Return the (X, Y) coordinate for the center point of the cell that contains the specified text.  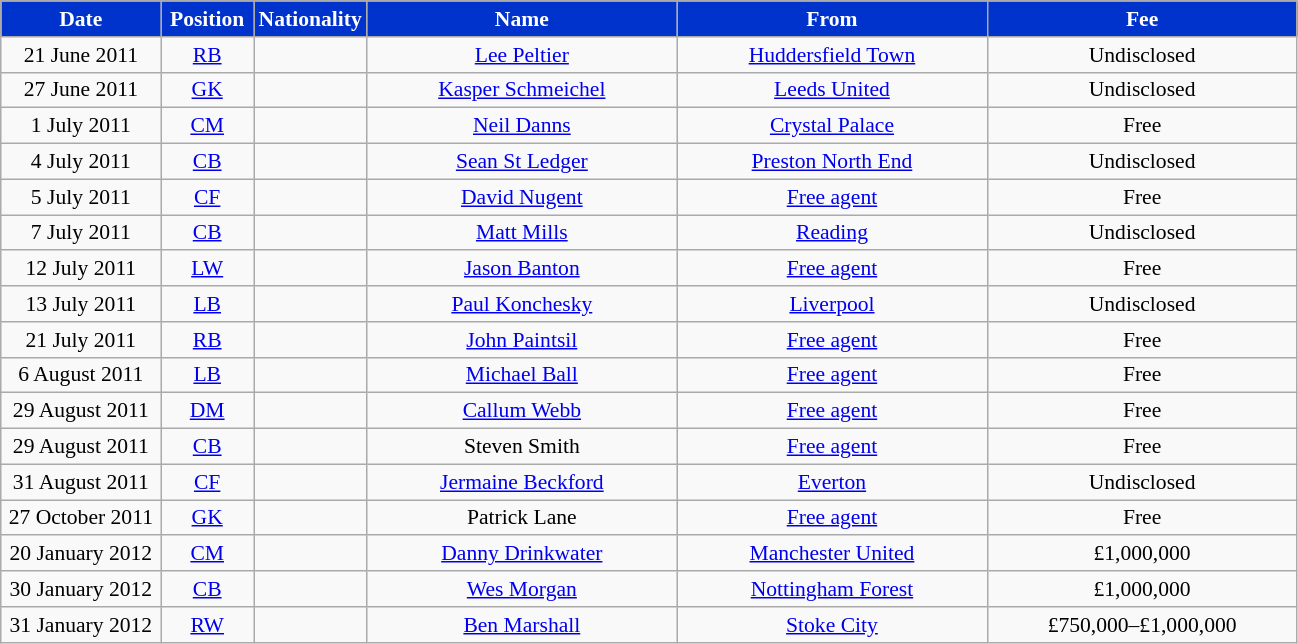
21 July 2011 (81, 340)
Matt Mills (522, 233)
Ben Marshall (522, 625)
From (832, 19)
Patrick Lane (522, 518)
30 January 2012 (81, 589)
7 July 2011 (81, 233)
Huddersfield Town (832, 55)
Leeds United (832, 90)
Lee Peltier (522, 55)
13 July 2011 (81, 304)
Callum Webb (522, 411)
Jermaine Beckford (522, 482)
£750,000–£1,000,000 (1142, 625)
Fee (1142, 19)
RW (208, 625)
John Paintsil (522, 340)
Michael Ball (522, 375)
Nottingham Forest (832, 589)
Paul Konchesky (522, 304)
Nationality (310, 19)
5 July 2011 (81, 197)
1 July 2011 (81, 126)
Preston North End (832, 162)
21 June 2011 (81, 55)
Date (81, 19)
Position (208, 19)
Everton (832, 482)
Manchester United (832, 554)
Kasper Schmeichel (522, 90)
Danny Drinkwater (522, 554)
Name (522, 19)
LW (208, 269)
31 January 2012 (81, 625)
Neil Danns (522, 126)
31 August 2011 (81, 482)
Sean St Ledger (522, 162)
Stoke City (832, 625)
20 January 2012 (81, 554)
Wes Morgan (522, 589)
6 August 2011 (81, 375)
27 October 2011 (81, 518)
DM (208, 411)
Steven Smith (522, 447)
Crystal Palace (832, 126)
27 June 2011 (81, 90)
4 July 2011 (81, 162)
Jason Banton (522, 269)
Liverpool (832, 304)
12 July 2011 (81, 269)
Reading (832, 233)
David Nugent (522, 197)
